Find where the given text appears and provide that cell's center as (X, Y) coordinate. 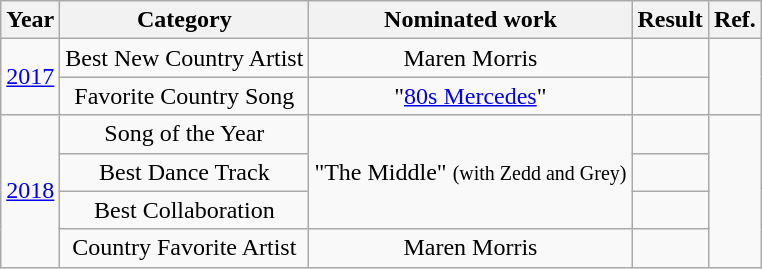
Result (670, 20)
Favorite Country Song (184, 96)
Best Dance Track (184, 172)
"The Middle" (with Zedd and Grey) (470, 172)
Country Favorite Artist (184, 248)
2017 (30, 77)
Best Collaboration (184, 210)
Year (30, 20)
Category (184, 20)
Ref. (734, 20)
"80s Mercedes" (470, 96)
Best New Country Artist (184, 58)
2018 (30, 191)
Song of the Year (184, 134)
Nominated work (470, 20)
